Pinpoint the cell where the given text exists, returning its [x, y] midpoint coordinate. 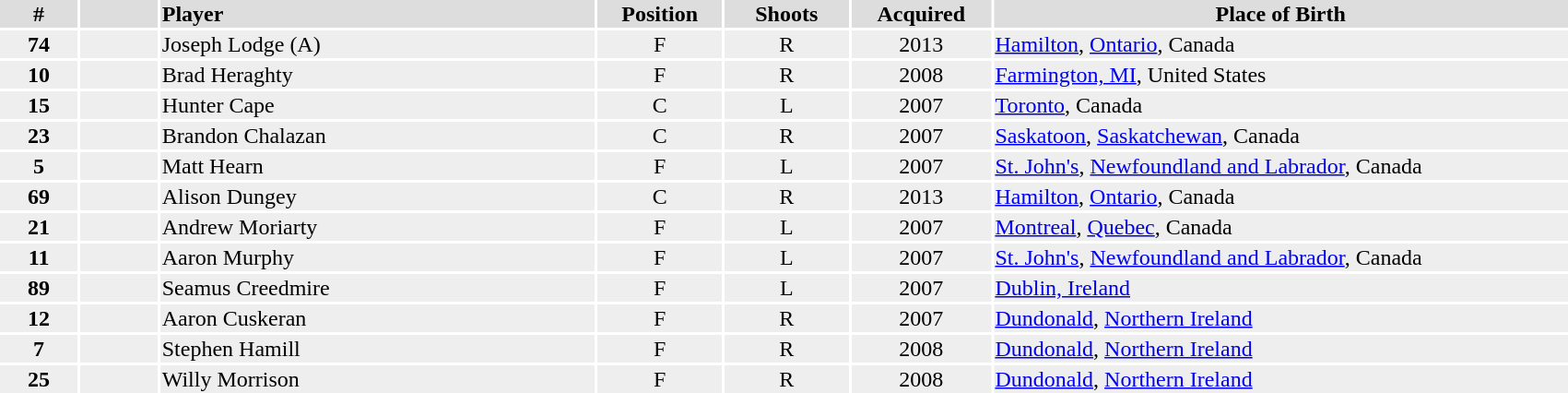
25 [39, 379]
Matt Hearn [378, 166]
Toronto, Canada [1280, 105]
Alison Dungey [378, 196]
Brad Heraghty [378, 75]
74 [39, 44]
69 [39, 196]
Stephen Hamill [378, 349]
Acquired [922, 14]
10 [39, 75]
12 [39, 318]
Willy Morrison [378, 379]
Seamus Creedmire [378, 288]
Player [378, 14]
23 [39, 136]
Place of Birth [1280, 14]
21 [39, 227]
Andrew Moriarty [378, 227]
Joseph Lodge (A) [378, 44]
Saskatoon, Saskatchewan, Canada [1280, 136]
89 [39, 288]
7 [39, 349]
Brandon Chalazan [378, 136]
Position [660, 14]
# [39, 14]
5 [39, 166]
Aaron Cuskeran [378, 318]
11 [39, 257]
Hunter Cape [378, 105]
15 [39, 105]
Farmington, MI, United States [1280, 75]
Montreal, Quebec, Canada [1280, 227]
Shoots [787, 14]
Aaron Murphy [378, 257]
Dublin, Ireland [1280, 288]
